Capture the cell that displays the provided text and extract its (x, y) central coordinate. 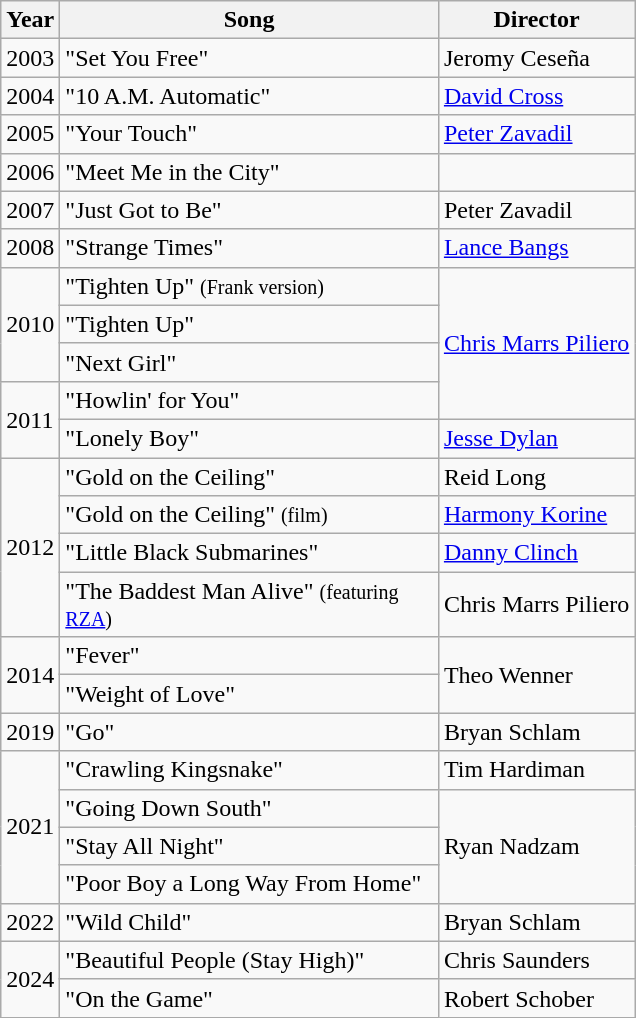
Ryan Nadzam (536, 846)
"Wild Child" (250, 922)
"Set You Free" (250, 58)
Song (250, 20)
Director (536, 20)
Harmony Korine (536, 515)
Lance Bangs (536, 248)
"Weight of Love" (250, 694)
"Poor Boy a Long Way From Home" (250, 884)
2021 (30, 827)
"Lonely Boy" (250, 438)
Theo Wenner (536, 675)
"Gold on the Ceiling" (250, 477)
2008 (30, 248)
2019 (30, 732)
2006 (30, 172)
2014 (30, 675)
"10 A.M. Automatic" (250, 96)
"On the Game" (250, 998)
"Next Girl" (250, 362)
2022 (30, 922)
Danny Clinch (536, 553)
"Go" (250, 732)
"Just Got to Be" (250, 210)
2005 (30, 134)
Robert Schober (536, 998)
"Crawling Kingsnake" (250, 770)
Jesse Dylan (536, 438)
"Fever" (250, 656)
Year (30, 20)
"Strange Times" (250, 248)
"Tighten Up" (250, 324)
2012 (30, 548)
2011 (30, 419)
"Beautiful People (Stay High)" (250, 960)
2004 (30, 96)
Jeromy Ceseña (536, 58)
"Gold on the Ceiling" (film) (250, 515)
Reid Long (536, 477)
Tim Hardiman (536, 770)
"The Baddest Man Alive" (featuring RZA) (250, 604)
"Meet Me in the City" (250, 172)
"Howlin' for You" (250, 400)
"Your Touch" (250, 134)
Chris Saunders (536, 960)
2010 (30, 324)
"Going Down South" (250, 808)
David Cross (536, 96)
"Tighten Up" (Frank version) (250, 286)
2007 (30, 210)
"Little Black Submarines" (250, 553)
2024 (30, 979)
"Stay All Night" (250, 846)
2003 (30, 58)
